From the cell containing the given text, extract its center point as [X, Y] coordinate. 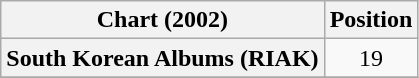
Position [371, 20]
South Korean Albums (RIAK) [162, 58]
19 [371, 58]
Chart (2002) [162, 20]
